For the text-containing cell, return its midpoint in (X, Y) coordinate format. 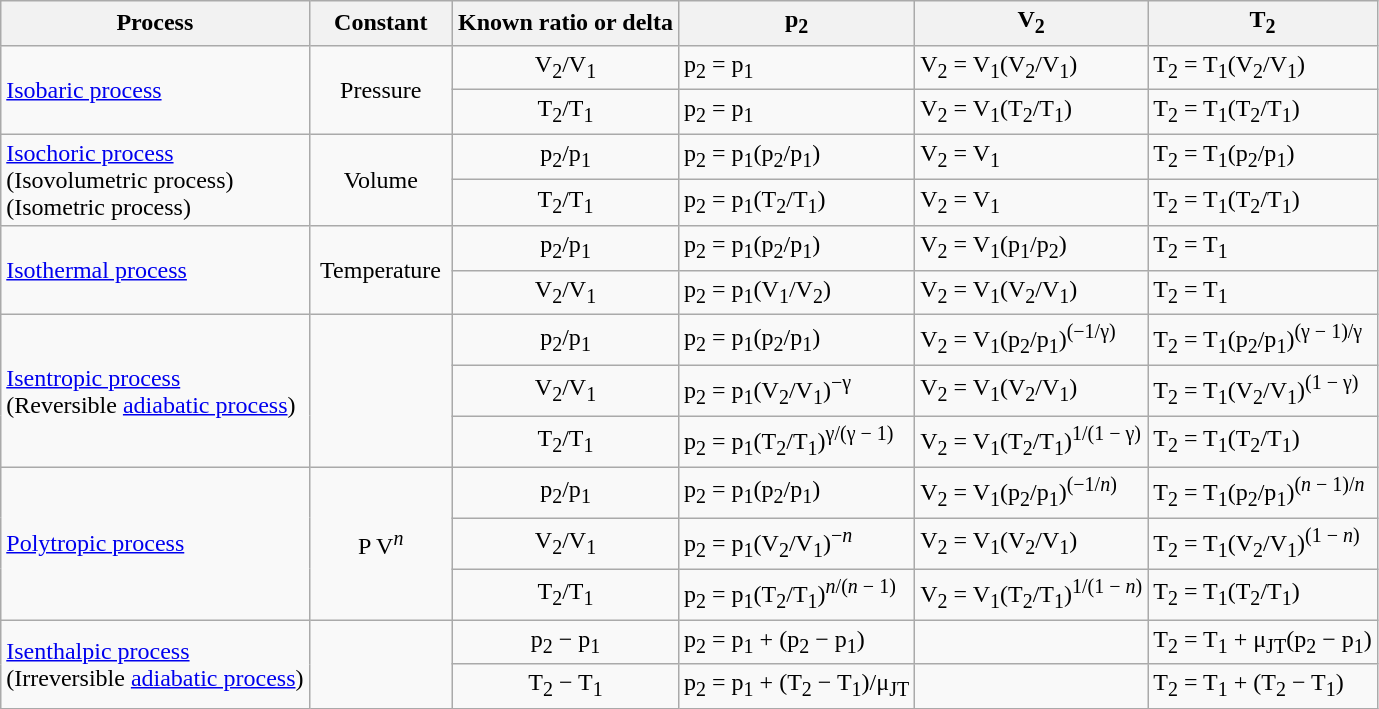
V2 = V1(p1/p2) (1032, 248)
Polytropic process (155, 544)
T2 (1263, 23)
V2 = V1(T2/T1)1/(1 − γ) (1032, 442)
p2 = p1(T2/T1)n/(n − 1) (797, 594)
Isochoric process(Isovolumetric process)(Isometric process) (155, 180)
Isothermal process (155, 270)
V2 (1032, 23)
T2 = T1(V2/V1)(1 − n) (1263, 544)
Known ratio or delta (566, 23)
p2 = p1(T2/T1) (797, 203)
Isenthalpic process(Irreversible adiabatic process) (155, 664)
V2 = V1(T2/T1)1/(1 − n) (1032, 594)
V2 = V1(T2/T1) (1032, 111)
T2 = T1 + (T2 − T1) (1263, 686)
p2 = p1 + (T2 − T1)/μJT (797, 686)
p2 = p1(V2/V1)−n (797, 544)
p2 (797, 23)
T2 = T1(p2/p1)(n − 1)/n (1263, 492)
T2 − T1 (566, 686)
T2 = T1(p2/p1)(γ − 1)/γ (1263, 340)
T2 = T1 + μJT(p2 − p1) (1263, 642)
Process (155, 23)
P Vn (381, 544)
p2 = p1(T2/T1)γ/(γ − 1) (797, 442)
p2 = p1 + (p2 − p1) (797, 642)
p2 = p1(V2/V1)−γ (797, 390)
Volume (381, 180)
V2 = V1(p2/p1)(−1/γ) (1032, 340)
Temperature (381, 270)
T2 = T1(p2/p1) (1263, 157)
T2 = T1(V2/V1) (1263, 67)
p2 = p1(V1/V2) (797, 292)
Constant (381, 23)
T2 = T1(V2/V1)(1 − γ) (1263, 390)
Isentropic process(Reversible adiabatic process) (155, 392)
Pressure (381, 90)
p2 − p1 (566, 642)
Isobaric process (155, 90)
V2 = V1(p2/p1)(−1/n) (1032, 492)
